For the text-containing cell, return its midpoint in (x, y) coordinate format. 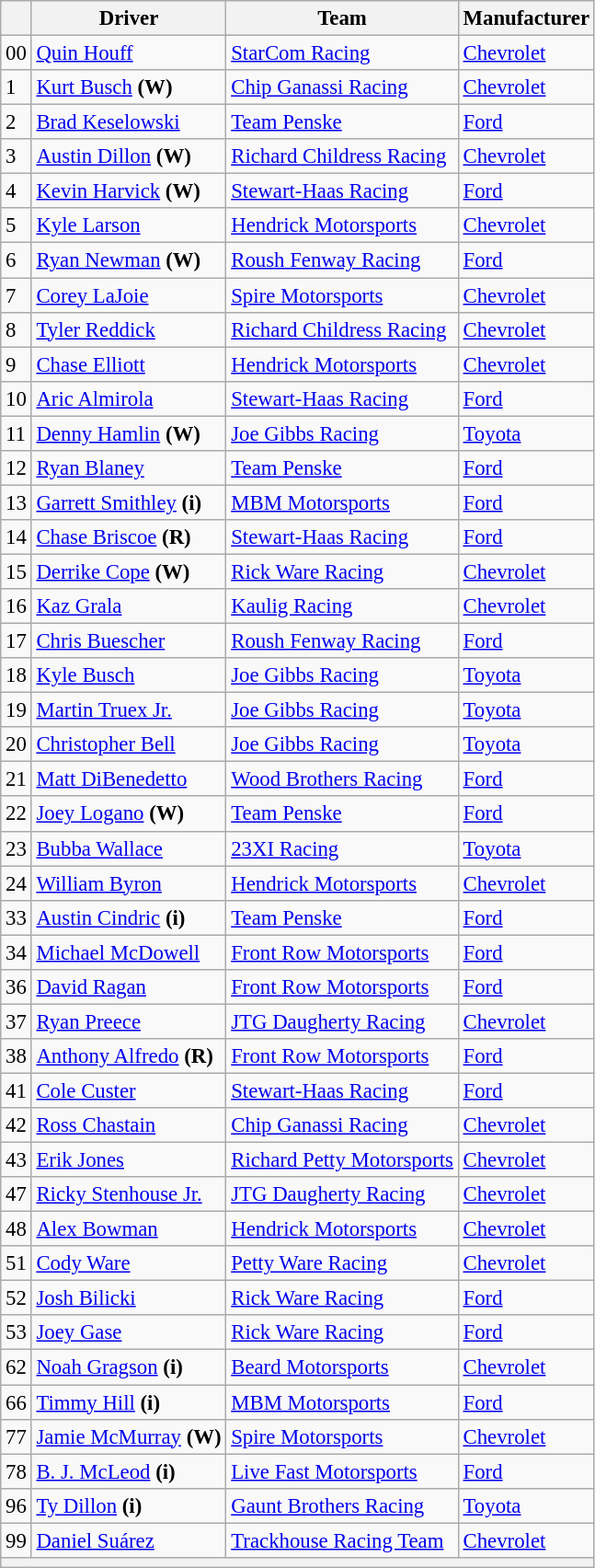
Josh Bilicki (129, 1298)
Christopher Bell (129, 744)
5 (17, 225)
Ross Chastain (129, 1125)
Daniel Suárez (129, 1540)
13 (17, 502)
20 (17, 744)
Corey LaJoie (129, 295)
Team (342, 18)
Chase Briscoe (R) (129, 537)
33 (17, 917)
62 (17, 1367)
77 (17, 1436)
37 (17, 1021)
Ryan Newman (W) (129, 260)
Jamie McMurray (W) (129, 1436)
00 (17, 53)
Kaulig Racing (342, 606)
B. J. McLeod (i) (129, 1471)
David Ragan (129, 987)
36 (17, 987)
Garrett Smithley (i) (129, 502)
18 (17, 675)
19 (17, 710)
Trackhouse Racing Team (342, 1540)
Ty Dillon (i) (129, 1505)
Kyle Busch (129, 675)
12 (17, 468)
Ricky Stenhouse Jr. (129, 1194)
43 (17, 1160)
Manufacturer (526, 18)
Joey Logano (W) (129, 814)
Chris Buescher (129, 641)
Ryan Preece (129, 1021)
1 (17, 87)
StarCom Racing (342, 53)
6 (17, 260)
Gaunt Brothers Racing (342, 1505)
38 (17, 1056)
34 (17, 952)
Matt DiBenedetto (129, 779)
14 (17, 537)
Kaz Grala (129, 606)
Brad Keselowski (129, 122)
3 (17, 156)
Wood Brothers Racing (342, 779)
4 (17, 191)
Cody Ware (129, 1263)
Derrike Cope (W) (129, 571)
78 (17, 1471)
Denny Hamlin (W) (129, 433)
Joey Gase (129, 1333)
Michael McDowell (129, 952)
66 (17, 1402)
Aric Almirola (129, 398)
9 (17, 364)
Austin Cindric (i) (129, 917)
23 (17, 848)
Petty Ware Racing (342, 1263)
Erik Jones (129, 1160)
10 (17, 398)
Cole Custer (129, 1090)
Martin Truex Jr. (129, 710)
8 (17, 329)
51 (17, 1263)
Driver (129, 18)
Kyle Larson (129, 225)
Live Fast Motorsports (342, 1471)
2 (17, 122)
Timmy Hill (i) (129, 1402)
23XI Racing (342, 848)
17 (17, 641)
Ryan Blaney (129, 468)
42 (17, 1125)
16 (17, 606)
99 (17, 1540)
47 (17, 1194)
96 (17, 1505)
William Byron (129, 883)
53 (17, 1333)
22 (17, 814)
24 (17, 883)
41 (17, 1090)
15 (17, 571)
Beard Motorsports (342, 1367)
Chase Elliott (129, 364)
21 (17, 779)
11 (17, 433)
Anthony Alfredo (R) (129, 1056)
Richard Petty Motorsports (342, 1160)
Quin Houff (129, 53)
Bubba Wallace (129, 848)
Kurt Busch (W) (129, 87)
Tyler Reddick (129, 329)
Alex Bowman (129, 1229)
7 (17, 295)
48 (17, 1229)
Austin Dillon (W) (129, 156)
Noah Gragson (i) (129, 1367)
Kevin Harvick (W) (129, 191)
52 (17, 1298)
